Return the [X, Y] coordinate for the center point of the cell that contains the specified text.  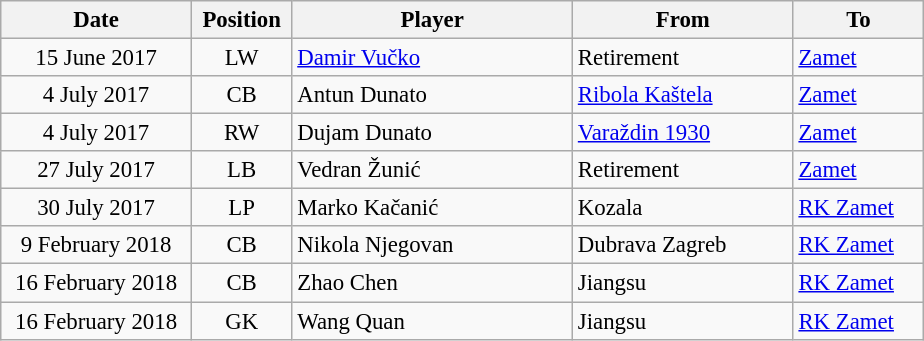
Vedran Žunić [432, 170]
Damir Vučko [432, 58]
9 February 2018 [96, 245]
Antun Dunato [432, 95]
30 July 2017 [96, 208]
Marko Kačanić [432, 208]
Kozala [684, 208]
Dubrava Zagreb [684, 245]
GK [242, 321]
15 June 2017 [96, 58]
To [858, 20]
Ribola Kaštela [684, 95]
Wang Quan [432, 321]
Player [432, 20]
Position [242, 20]
Varaždin 1930 [684, 133]
LW [242, 58]
From [684, 20]
Date [96, 20]
Zhao Chen [432, 283]
RW [242, 133]
Dujam Dunato [432, 133]
Nikola Njegovan [432, 245]
27 July 2017 [96, 170]
LP [242, 208]
LB [242, 170]
